Return (X, Y) of the center of cell containing provided text 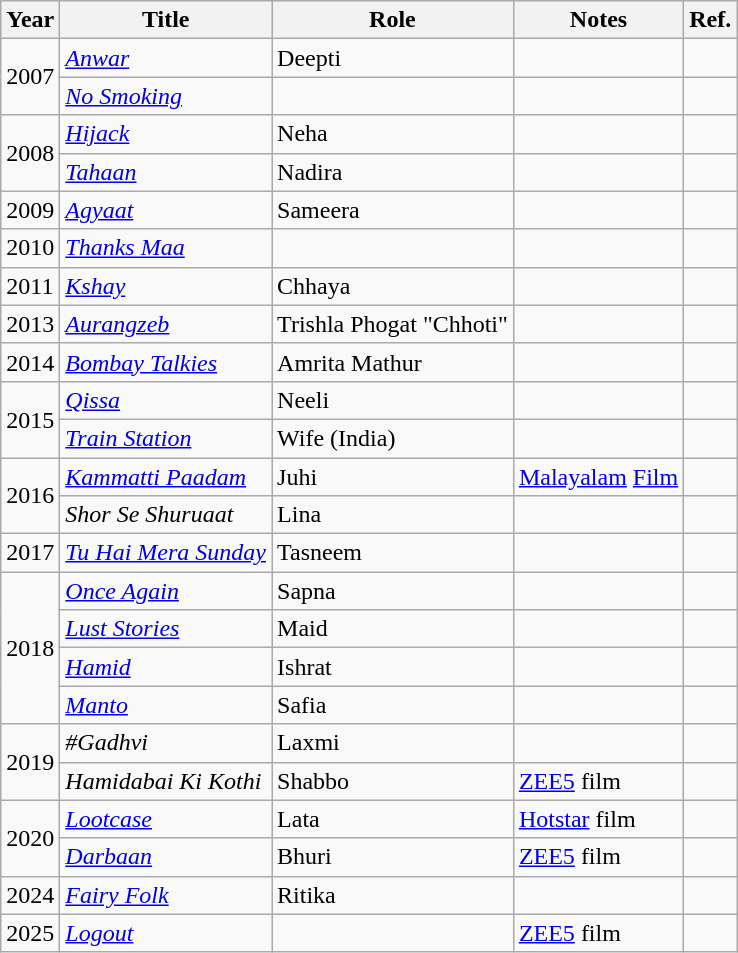
Once Again (166, 591)
Hamidabai Ki Kothi (166, 781)
2018 (30, 648)
Hotstar film (598, 819)
Title (166, 20)
Lina (393, 515)
Ritika (393, 895)
2009 (30, 210)
2020 (30, 838)
Kammatti Paadam (166, 477)
Chhaya (393, 286)
Train Station (166, 438)
Shabbo (393, 781)
Juhi (393, 477)
Notes (598, 20)
2019 (30, 762)
Trishla Phogat "Chhoti" (393, 324)
2013 (30, 324)
Bhuri (393, 857)
Fairy Folk (166, 895)
Malayalam Film (598, 477)
Sapna (393, 591)
Thanks Maa (166, 248)
Tahaan (166, 172)
Tasneem (393, 553)
Hijack (166, 134)
2024 (30, 895)
Shor Se Shuruaat (166, 515)
Neeli (393, 400)
Nadira (393, 172)
2014 (30, 362)
Darbaan (166, 857)
Neha (393, 134)
Amrita Mathur (393, 362)
Qissa (166, 400)
2007 (30, 77)
Maid (393, 629)
Agyaat (166, 210)
Safia (393, 705)
Logout (166, 933)
2025 (30, 933)
Wife (India) (393, 438)
2017 (30, 553)
No Smoking (166, 96)
2011 (30, 286)
2008 (30, 153)
#Gadhvi (166, 743)
Sameera (393, 210)
Lata (393, 819)
Role (393, 20)
Tu Hai Mera Sunday (166, 553)
Hamid (166, 667)
2015 (30, 419)
2010 (30, 248)
Lust Stories (166, 629)
Year (30, 20)
Aurangzeb (166, 324)
Kshay (166, 286)
2016 (30, 496)
Bombay Talkies (166, 362)
Manto (166, 705)
Anwar (166, 58)
Ref. (710, 20)
Lootcase (166, 819)
Ishrat (393, 667)
Laxmi (393, 743)
Deepti (393, 58)
